Pinpoint the cell where the given text exists, returning its (x, y) midpoint coordinate. 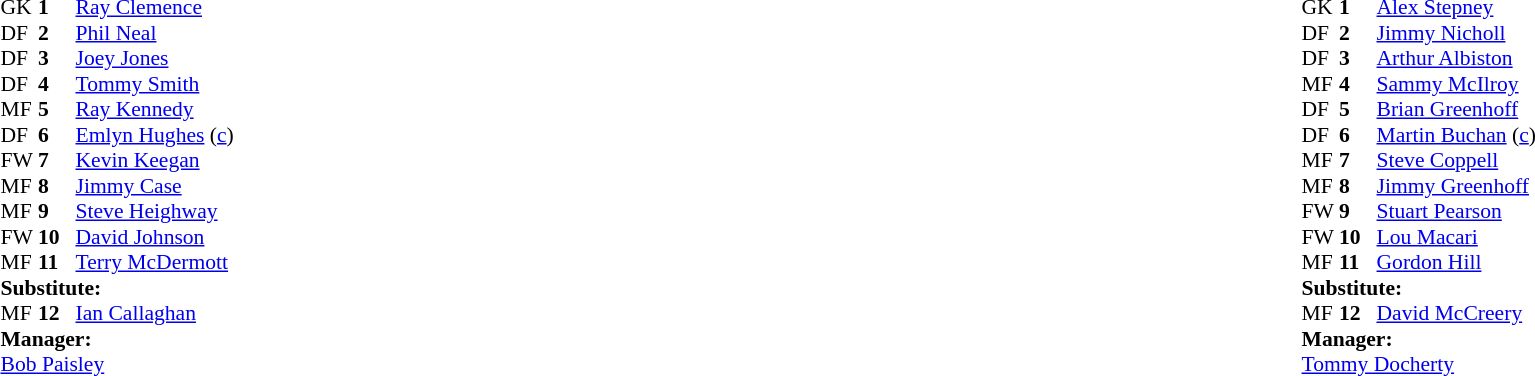
Steve Heighway (155, 211)
Jimmy Case (155, 186)
Terry McDermott (155, 263)
David Johnson (155, 237)
Ray Kennedy (155, 109)
Ian Callaghan (155, 313)
Phil Neal (155, 33)
Kevin Keegan (155, 161)
Manager: (116, 339)
Tommy Smith (155, 84)
Emlyn Hughes (c) (155, 135)
Joey Jones (155, 59)
Substitute: (116, 288)
